Scan for the cell matching the given text and deliver its (x, y) coordinate at center. 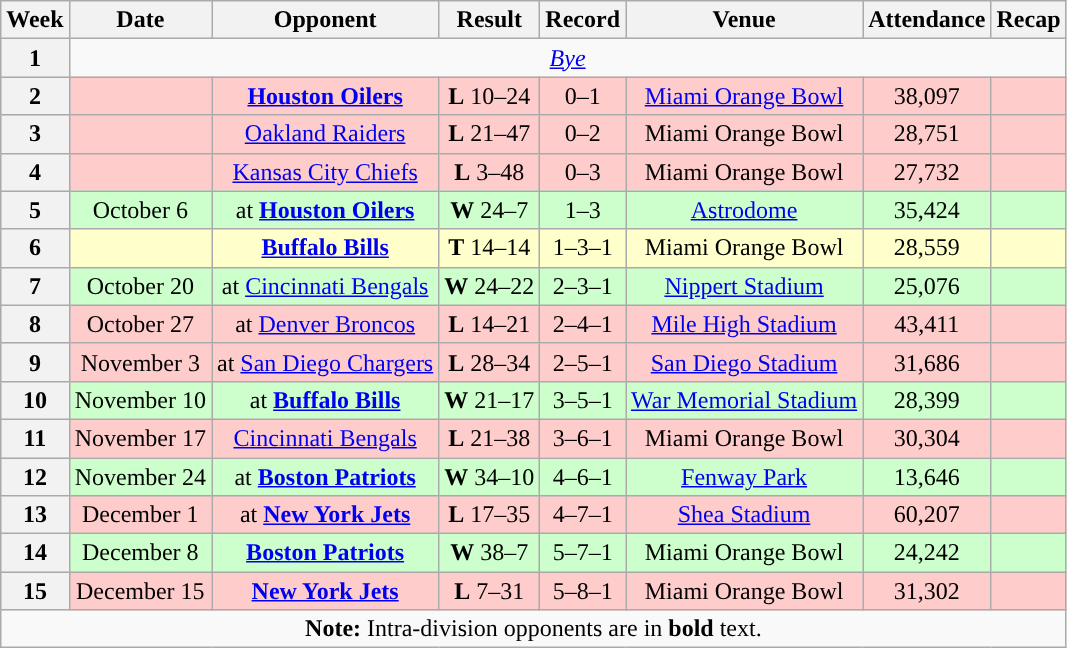
5 (35, 210)
30,304 (927, 438)
at Denver Broncos (326, 324)
Mile High Stadium (744, 324)
December 1 (140, 515)
October 6 (140, 210)
13,646 (927, 477)
35,424 (927, 210)
1–3–1 (583, 248)
Buffalo Bills (326, 248)
November 10 (140, 400)
27,732 (927, 172)
at Houston Oilers (326, 210)
28,559 (927, 248)
Week (35, 20)
War Memorial Stadium (744, 400)
W 34–10 (490, 477)
Bye (568, 58)
at New York Jets (326, 515)
L 21–47 (490, 134)
8 (35, 324)
W 24–22 (490, 286)
Boston Patriots (326, 553)
October 20 (140, 286)
9 (35, 362)
Attendance (927, 20)
L 3–48 (490, 172)
2–4–1 (583, 324)
at San Diego Chargers (326, 362)
1 (35, 58)
10 (35, 400)
December 8 (140, 553)
4 (35, 172)
Fenway Park (744, 477)
3–5–1 (583, 400)
15 (35, 591)
1–3 (583, 210)
W 21–17 (490, 400)
2–3–1 (583, 286)
Nippert Stadium (744, 286)
at Boston Patriots (326, 477)
2–5–1 (583, 362)
December 15 (140, 591)
13 (35, 515)
New York Jets (326, 591)
3–6–1 (583, 438)
0–2 (583, 134)
Result (490, 20)
L 10–24 (490, 96)
October 27 (140, 324)
T 14–14 (490, 248)
28,399 (927, 400)
24,242 (927, 553)
12 (35, 477)
Astrodome (744, 210)
Record (583, 20)
W 38–7 (490, 553)
Shea Stadium (744, 515)
L 21–38 (490, 438)
28,751 (927, 134)
38,097 (927, 96)
L 7–31 (490, 591)
31,686 (927, 362)
Recap (1028, 20)
Opponent (326, 20)
31,302 (927, 591)
Note: Intra-division opponents are in bold text. (534, 629)
0–1 (583, 96)
L 14–21 (490, 324)
3 (35, 134)
L 28–34 (490, 362)
4–7–1 (583, 515)
60,207 (927, 515)
Kansas City Chiefs (326, 172)
5–7–1 (583, 553)
5–8–1 (583, 591)
2 (35, 96)
14 (35, 553)
4–6–1 (583, 477)
Oakland Raiders (326, 134)
L 17–35 (490, 515)
7 (35, 286)
Cincinnati Bengals (326, 438)
W 24–7 (490, 210)
0–3 (583, 172)
Houston Oilers (326, 96)
November 3 (140, 362)
at Cincinnati Bengals (326, 286)
Date (140, 20)
43,411 (927, 324)
11 (35, 438)
at Buffalo Bills (326, 400)
25,076 (927, 286)
6 (35, 248)
Venue (744, 20)
San Diego Stadium (744, 362)
November 17 (140, 438)
November 24 (140, 477)
